Scan for the cell matching the given text and deliver its (x, y) coordinate at center. 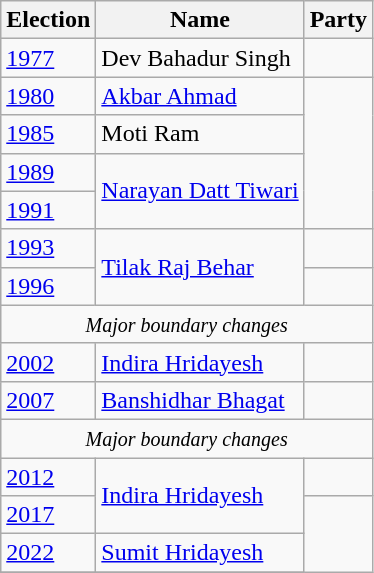
Sumit Hridayesh (200, 553)
Narayan Datt Tiwari (200, 191)
1991 (48, 210)
Party (338, 20)
2007 (48, 400)
Moti Ram (200, 134)
1977 (48, 58)
1980 (48, 96)
2002 (48, 362)
1993 (48, 248)
2017 (48, 515)
1985 (48, 134)
Akbar Ahmad (200, 96)
2022 (48, 553)
1989 (48, 172)
Name (200, 20)
Election (48, 20)
Tilak Raj Behar (200, 267)
Dev Bahadur Singh (200, 58)
1996 (48, 286)
2012 (48, 477)
Banshidhar Bhagat (200, 400)
